Return the [x, y] coordinate for the center point of the cell that contains the specified text.  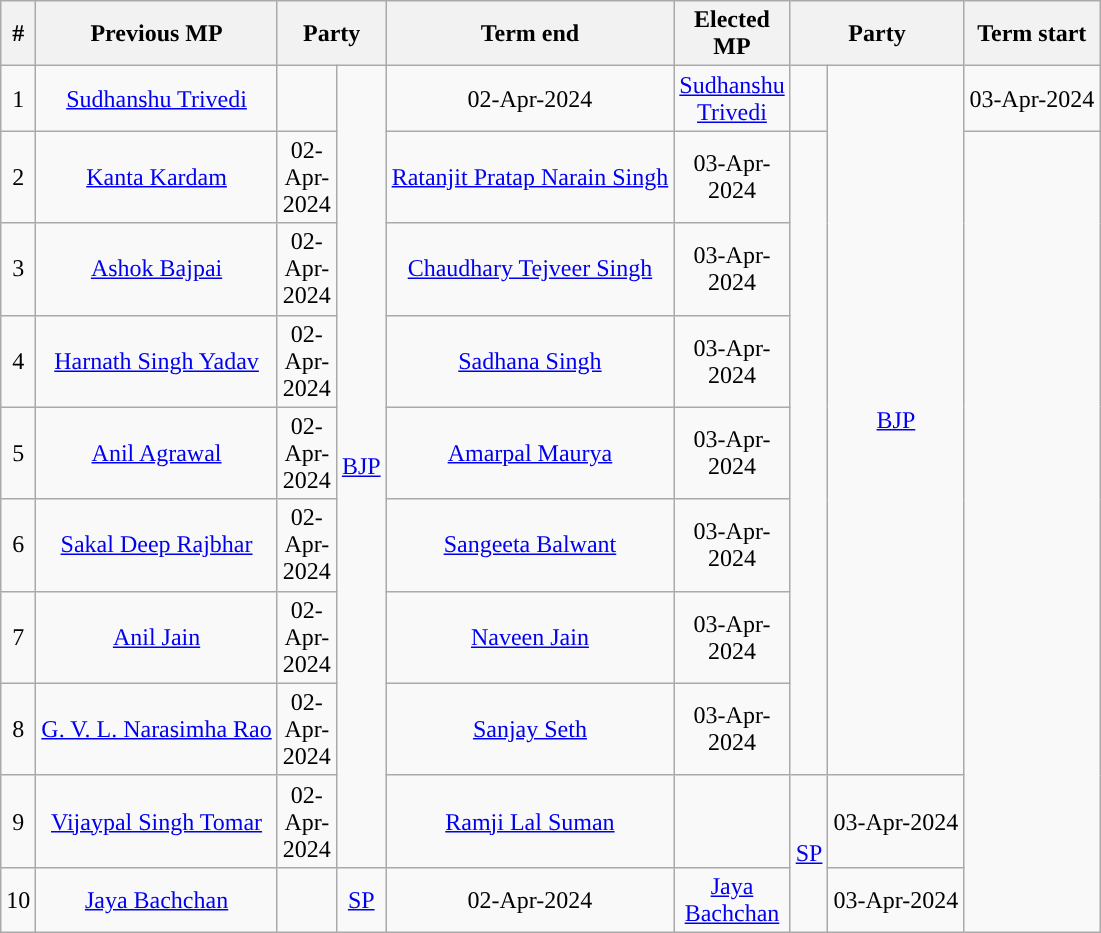
Anil Agrawal [156, 453]
Sangeeta Balwant [530, 545]
Ashok Bajpai [156, 269]
Ratanjit Pratap Narain Singh [530, 177]
Elected MP [732, 34]
9 [18, 821]
Anil Jain [156, 637]
Sakal Deep Rajbhar [156, 545]
10 [18, 900]
1 [18, 98]
Naveen Jain [530, 637]
Vijaypal Singh Tomar [156, 821]
4 [18, 361]
5 [18, 453]
Term start [1032, 34]
G. V. L. Narasimha Rao [156, 729]
Sanjay Seth [530, 729]
2 [18, 177]
Ramji Lal Suman [530, 821]
Sadhana Singh [530, 361]
Previous MP [156, 34]
6 [18, 545]
Term end [530, 34]
Chaudhary Tejveer Singh [530, 269]
7 [18, 637]
# [18, 34]
Amarpal Maurya [530, 453]
3 [18, 269]
Harnath Singh Yadav [156, 361]
8 [18, 729]
Kanta Kardam [156, 177]
